Return (X, Y) of the center of cell containing provided text 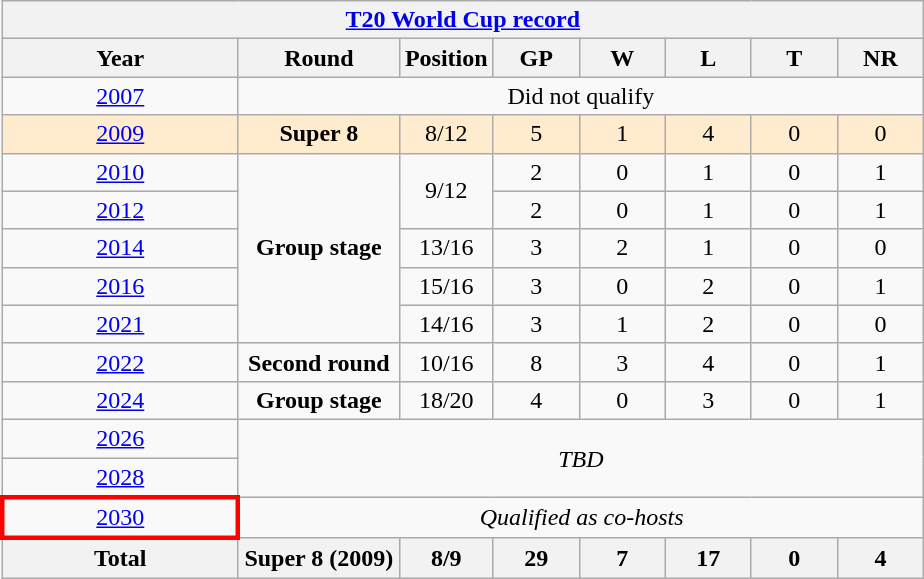
T20 World Cup record (462, 20)
17 (708, 558)
2030 (120, 518)
2028 (120, 478)
2012 (120, 210)
7 (622, 558)
Year (120, 58)
GP (536, 58)
9/12 (446, 191)
8/9 (446, 558)
2014 (120, 248)
T (794, 58)
L (708, 58)
Total (120, 558)
Position (446, 58)
2022 (120, 362)
10/16 (446, 362)
Round (318, 58)
18/20 (446, 400)
13/16 (446, 248)
W (622, 58)
2021 (120, 324)
2010 (120, 172)
Super 8 (318, 134)
Did not qualify (580, 96)
TBD (580, 458)
8 (536, 362)
Super 8 (2009) (318, 558)
Qualified as co-hosts (580, 518)
2009 (120, 134)
2007 (120, 96)
2026 (120, 438)
29 (536, 558)
2016 (120, 286)
2024 (120, 400)
NR (880, 58)
15/16 (446, 286)
8/12 (446, 134)
Second round (318, 362)
14/16 (446, 324)
5 (536, 134)
